From the cell containing the given text, extract its center point as (X, Y) coordinate. 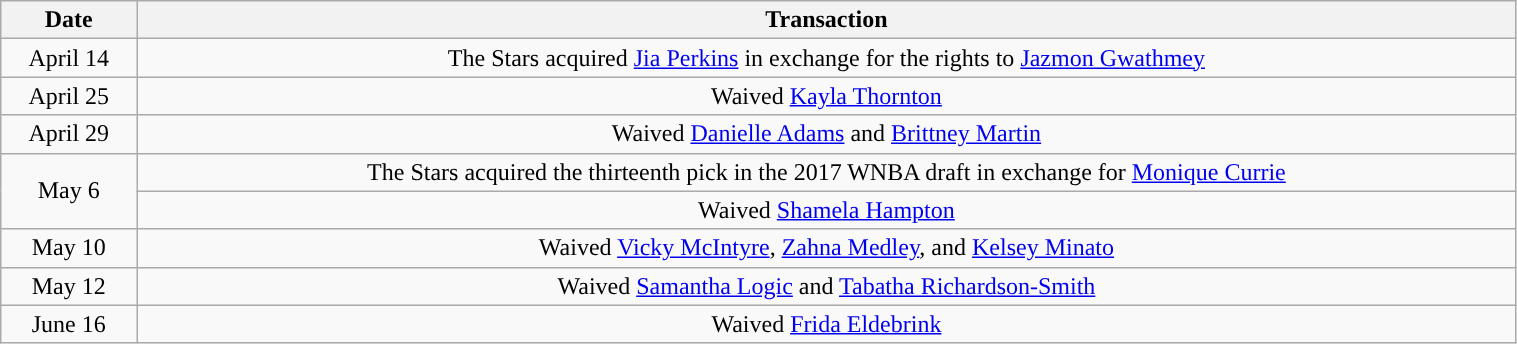
Transaction (826, 20)
June 16 (69, 324)
The Stars acquired Jia Perkins in exchange for the rights to Jazmon Gwathmey (826, 58)
Waived Kayla Thornton (826, 96)
April 29 (69, 134)
Waived Vicky McIntyre, Zahna Medley, and Kelsey Minato (826, 248)
The Stars acquired the thirteenth pick in the 2017 WNBA draft in exchange for Monique Currie (826, 172)
May 12 (69, 286)
Waived Shamela Hampton (826, 210)
Waived Danielle Adams and Brittney Martin (826, 134)
April 14 (69, 58)
Waived Samantha Logic and Tabatha Richardson-Smith (826, 286)
May 6 (69, 191)
April 25 (69, 96)
Date (69, 20)
May 10 (69, 248)
Waived Frida Eldebrink (826, 324)
